Capture the cell that displays the provided text and extract its (X, Y) central coordinate. 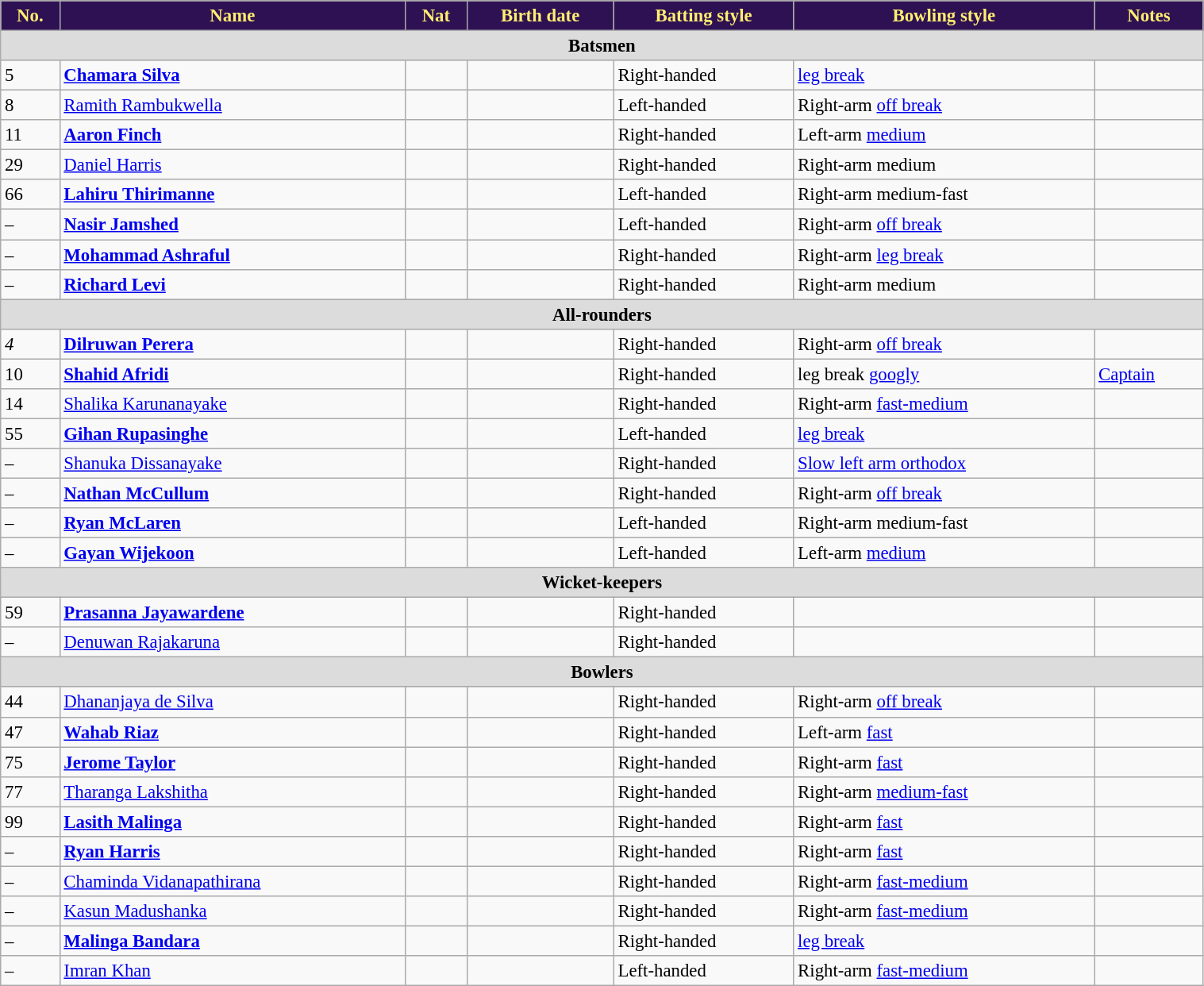
Wicket-keepers (602, 583)
Nasir Jamshed (233, 225)
Bowling style (944, 16)
All-rounders (602, 314)
No. (30, 16)
Tharanga Lakshitha (233, 791)
Aaron Finch (233, 135)
Malinga Bandara (233, 941)
75 (30, 762)
Left-arm fast (944, 732)
14 (30, 404)
Gihan Rupasinghe (233, 433)
Chamara Silva (233, 75)
Ryan McLaren (233, 523)
Lasith Malinga (233, 822)
Imran Khan (233, 971)
Richard Levi (233, 284)
Ryan Harris (233, 852)
Nat (437, 16)
Nathan McCullum (233, 493)
Slow left arm orthodox (944, 464)
Bowlers (602, 672)
Denuwan Rajakaruna (233, 642)
Lahiru Thirimanne (233, 195)
Chaminda Vidanapathirana (233, 881)
Dilruwan Perera (233, 344)
5 (30, 75)
Right-arm leg break (944, 255)
Shalika Karunanayake (233, 404)
29 (30, 165)
66 (30, 195)
Notes (1149, 16)
55 (30, 433)
8 (30, 106)
99 (30, 822)
Daniel Harris (233, 165)
Captain (1149, 374)
Kasun Madushanka (233, 911)
4 (30, 344)
leg break googly (944, 374)
Name (233, 16)
Shahid Afridi (233, 374)
Mohammad Ashraful (233, 255)
44 (30, 703)
Gayan Wijekoon (233, 553)
Dhananjaya de Silva (233, 703)
Batsmen (602, 46)
Prasanna Jayawardene (233, 613)
Shanuka Dissanayake (233, 464)
Ramith Rambukwella (233, 106)
59 (30, 613)
Wahab Riaz (233, 732)
47 (30, 732)
11 (30, 135)
Birth date (540, 16)
Jerome Taylor (233, 762)
77 (30, 791)
Batting style (703, 16)
10 (30, 374)
